Extract the (x, y) coordinate from the center of the cell holding the provided text.  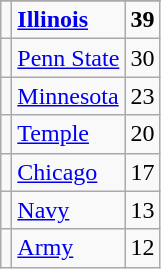
Penn State (68, 58)
17 (142, 172)
Illinois (68, 20)
13 (142, 210)
20 (142, 134)
23 (142, 96)
Temple (68, 134)
30 (142, 58)
Minnesota (68, 96)
Chicago (68, 172)
Navy (68, 210)
12 (142, 248)
39 (142, 20)
Army (68, 248)
